Output the [X, Y] coordinate of the center of the cell containing the given text.  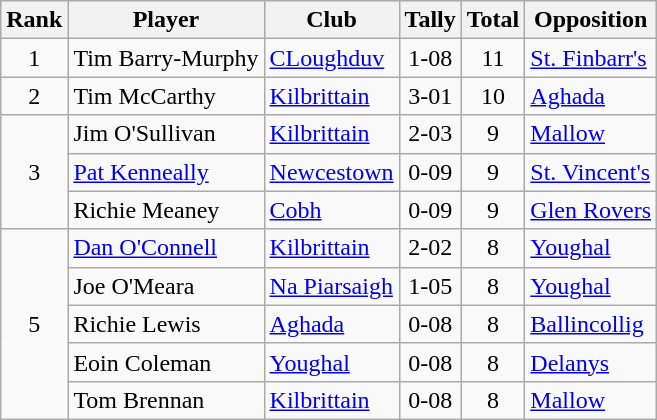
1-08 [430, 58]
Newcestown [332, 172]
Na Piarsaigh [332, 286]
Joe O'Meara [166, 286]
Player [166, 20]
Rank [34, 20]
Tom Brennan [166, 400]
St. Finbarr's [591, 58]
Tim McCarthy [166, 96]
Jim O'Sullivan [166, 134]
Delanys [591, 362]
1 [34, 58]
Total [493, 20]
11 [493, 58]
Richie Meaney [166, 210]
Tally [430, 20]
Cobh [332, 210]
Pat Kenneally [166, 172]
10 [493, 96]
Ballincollig [591, 324]
Glen Rovers [591, 210]
5 [34, 324]
Richie Lewis [166, 324]
2 [34, 96]
St. Vincent's [591, 172]
1-05 [430, 286]
Dan O'Connell [166, 248]
3 [34, 172]
Opposition [591, 20]
2-02 [430, 248]
Tim Barry-Murphy [166, 58]
Club [332, 20]
CLoughduv [332, 58]
2-03 [430, 134]
3-01 [430, 96]
Eoin Coleman [166, 362]
